From the cell containing the given text, extract its center point as [X, Y] coordinate. 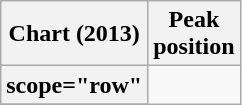
scope="row" [74, 85]
Peakposition [194, 34]
Chart (2013) [74, 34]
